Search for the cell housing the specified text and yield its [X, Y] center coordinate. 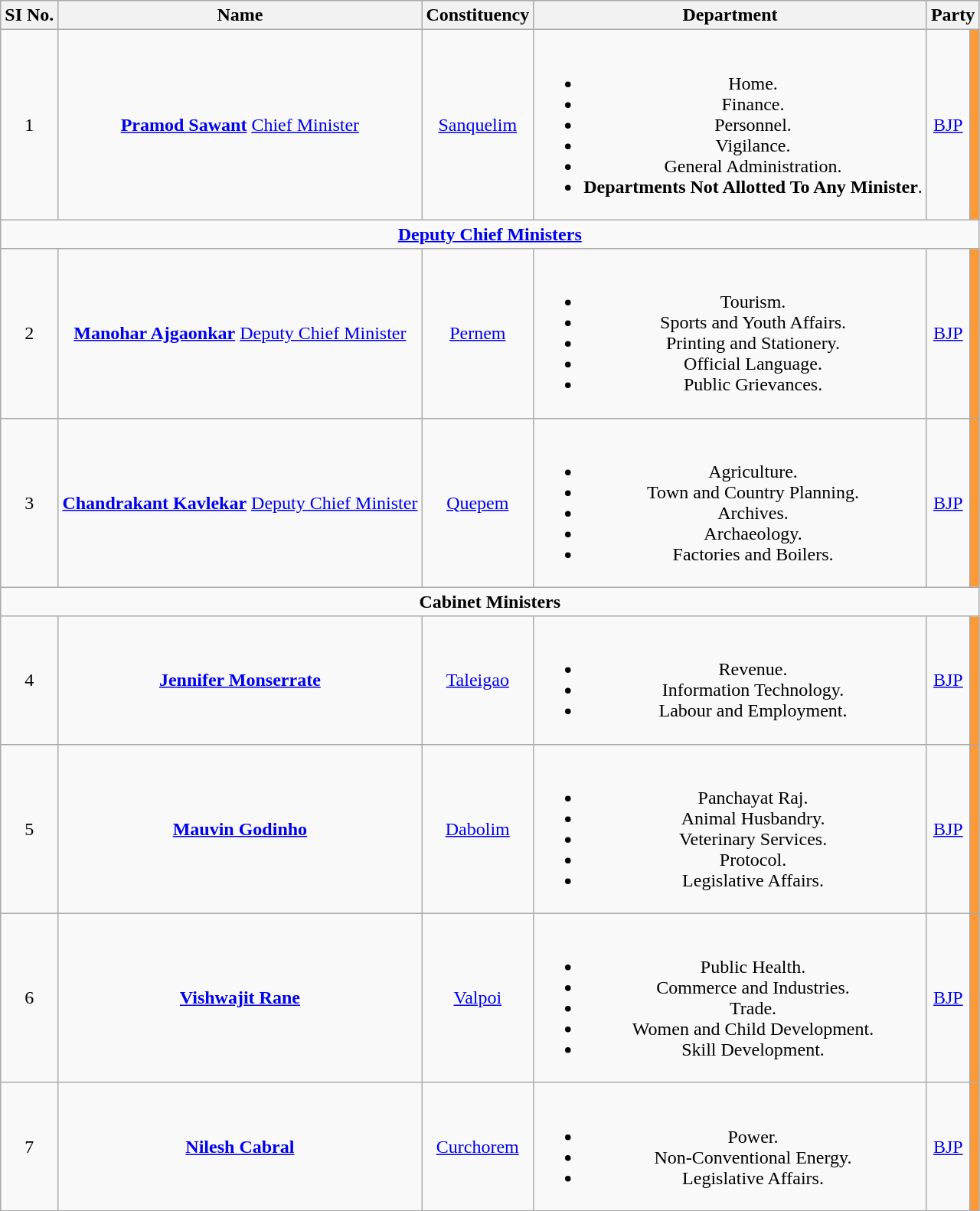
Valpoi [478, 998]
Name [240, 15]
Mauvin Godinho [240, 828]
Jennifer Monserrate [240, 680]
Chandrakant Kavlekar Deputy Chief Minister [240, 502]
SI No. [29, 15]
1 [29, 125]
Quepem [478, 502]
Dabolim [478, 828]
2 [29, 334]
Public Health.Commerce and Industries.Trade.Women and Child Development.Skill Development. [730, 998]
Sanquelim [478, 125]
Constituency [478, 15]
Agriculture.Town and Country Planning.Archives.Archaeology.Factories and Boilers. [730, 502]
4 [29, 680]
3 [29, 502]
Nilesh Cabral [240, 1147]
Department [730, 15]
Revenue.Information Technology.Labour and Employment. [730, 680]
Taleigao [478, 680]
Party [952, 15]
Panchayat Raj.Animal Husbandry.Veterinary Services.Protocol.Legislative Affairs. [730, 828]
Deputy Chief Ministers [490, 234]
Cabinet Ministers [490, 602]
Power.Non-Conventional Energy.Legislative Affairs. [730, 1147]
Vishwajit Rane [240, 998]
Pernem [478, 334]
6 [29, 998]
5 [29, 828]
Manohar Ajgaonkar Deputy Chief Minister [240, 334]
Pramod Sawant Chief Minister [240, 125]
Home.Finance.Personnel.Vigilance.General Administration.Departments Not Allotted To Any Minister. [730, 125]
Curchorem [478, 1147]
Tourism.Sports and Youth Affairs.Printing and Stationery.Official Language.Public Grievances. [730, 334]
7 [29, 1147]
